Detect which cell encompasses the target text, then output its [x, y] center coordinate. 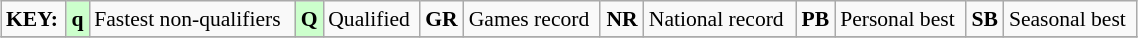
NR [622, 19]
SB [985, 19]
Fastest non-qualifiers [192, 19]
National record [720, 19]
Games record [532, 19]
GR [442, 19]
KEY: [34, 19]
Personal best [900, 19]
Qualified [371, 19]
PB [816, 19]
Q [309, 19]
q [78, 19]
Seasonal best [1070, 19]
